Locate the cell with the specified text and output its [x, y] center coordinate. 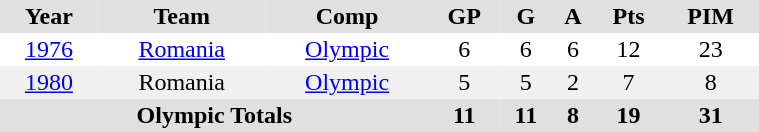
1976 [49, 50]
G [526, 16]
Olympic Totals [214, 116]
12 [628, 50]
1980 [49, 82]
7 [628, 82]
19 [628, 116]
Year [49, 16]
Team [182, 16]
Pts [628, 16]
Comp [348, 16]
31 [710, 116]
23 [710, 50]
2 [573, 82]
PIM [710, 16]
A [573, 16]
GP [464, 16]
